Find where the given text appears and provide that cell's center as (x, y) coordinate. 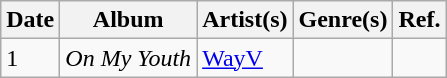
WayV (245, 58)
Genre(s) (343, 20)
Album (128, 20)
Artist(s) (245, 20)
1 (30, 58)
On My Youth (128, 58)
Date (30, 20)
Ref. (420, 20)
